Identify which cell holds the provided text, then report its [x, y] central coordinate. 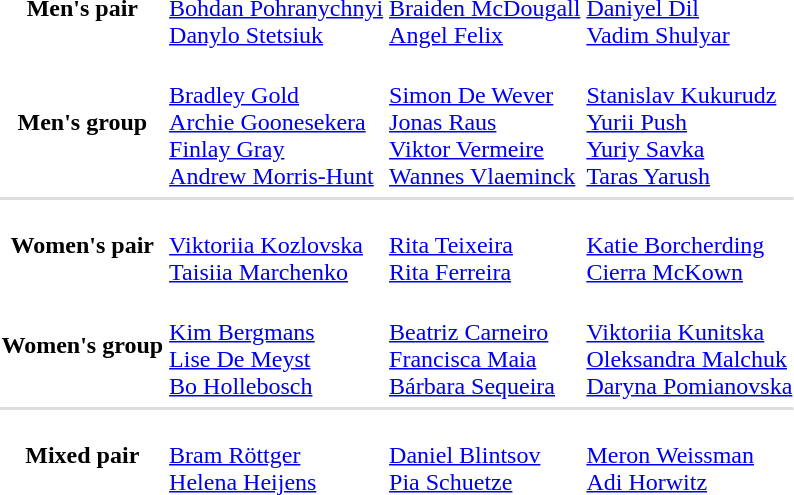
Men's group [82, 122]
Rita TeixeiraRita Ferreira [485, 245]
Women's pair [82, 245]
Beatriz CarneiroFrancisca MaiaBárbara Sequeira [485, 346]
Viktoriia KunitskaOleksandra MalchukDaryna Pomianovska [690, 346]
Stanislav KukurudzYurii PushYuriy SavkaTaras Yarush [690, 122]
Women's group [82, 346]
Bradley GoldArchie GoonesekeraFinlay GrayAndrew Morris-Hunt [276, 122]
Katie BorcherdingCierra McKown [690, 245]
Kim BergmansLise De MeystBo Hollebosch [276, 346]
Viktoriia KozlovskaTaisiia Marchenko [276, 245]
Simon De WeverJonas RausViktor VermeireWannes Vlaeminck [485, 122]
